From the cell containing the given text, extract its center point as (X, Y) coordinate. 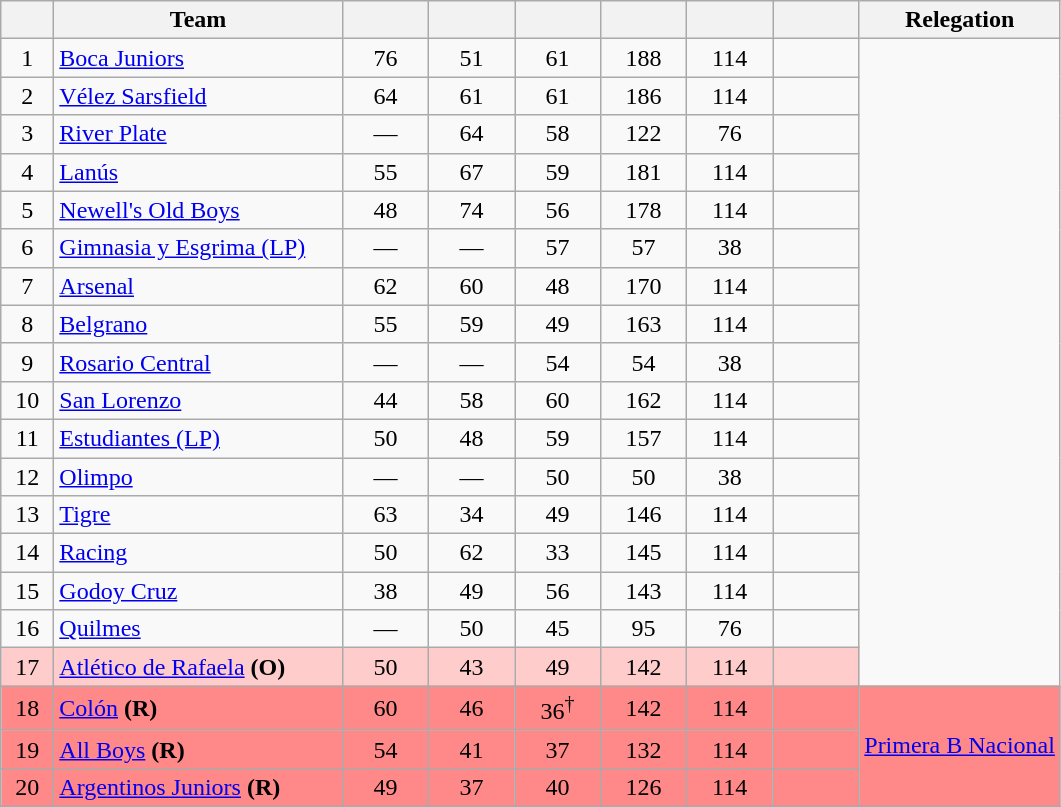
Boca Juniors (198, 58)
Argentinos Juniors (R) (198, 787)
63 (385, 515)
3 (28, 134)
44 (385, 400)
178 (644, 210)
Godoy Cruz (198, 591)
15 (28, 591)
145 (644, 553)
20 (28, 787)
163 (644, 324)
8 (28, 324)
Estudiantes (LP) (198, 438)
45 (557, 629)
Rosario Central (198, 362)
12 (28, 477)
33 (557, 553)
6 (28, 248)
188 (644, 58)
Primera B Nacional (960, 746)
Gimnasia y Esgrima (LP) (198, 248)
Belgrano (198, 324)
Quilmes (198, 629)
11 (28, 438)
181 (644, 172)
Newell's Old Boys (198, 210)
Olimpo (198, 477)
122 (644, 134)
Atlético de Rafaela (O) (198, 667)
162 (644, 400)
7 (28, 286)
146 (644, 515)
34 (471, 515)
18 (28, 708)
4 (28, 172)
41 (471, 749)
All Boys (R) (198, 749)
157 (644, 438)
2 (28, 96)
1 (28, 58)
132 (644, 749)
143 (644, 591)
186 (644, 96)
Arsenal (198, 286)
74 (471, 210)
Racing (198, 553)
51 (471, 58)
Vélez Sarsfield (198, 96)
170 (644, 286)
46 (471, 708)
9 (28, 362)
67 (471, 172)
10 (28, 400)
14 (28, 553)
17 (28, 667)
Relegation (960, 20)
Lanús (198, 172)
Colón (R) (198, 708)
36† (557, 708)
40 (557, 787)
126 (644, 787)
Team (198, 20)
Tigre (198, 515)
43 (471, 667)
River Plate (198, 134)
13 (28, 515)
19 (28, 749)
16 (28, 629)
San Lorenzo (198, 400)
95 (644, 629)
5 (28, 210)
